Scan for the cell matching the given text and deliver its (x, y) coordinate at center. 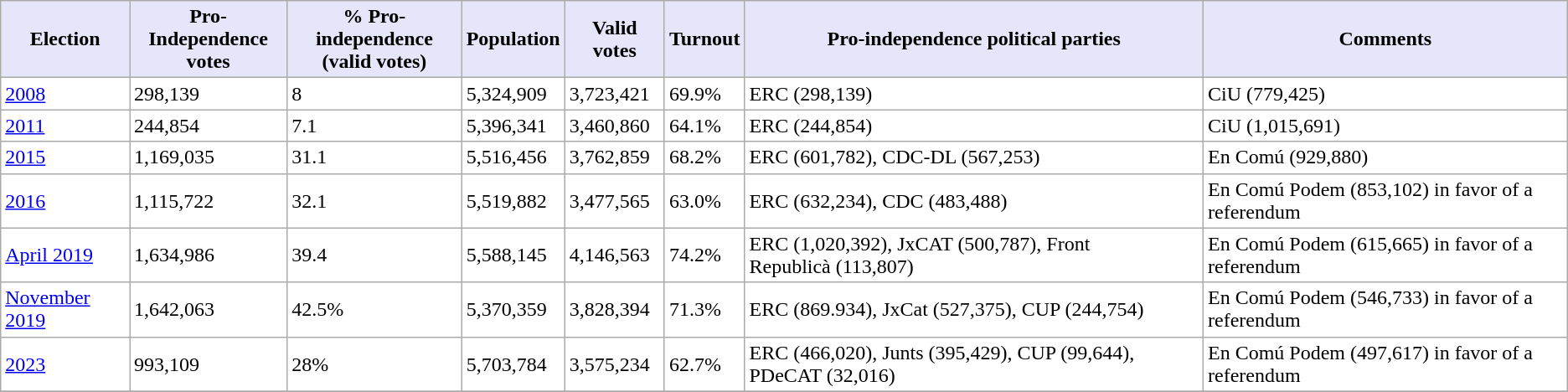
En Comú Podem (853,102) in favor of a referendum (1385, 201)
CiU (1,015,691) (1385, 126)
3,575,234 (615, 364)
2015 (65, 157)
63.0% (704, 201)
Turnout (704, 39)
62.7% (704, 364)
7.1 (374, 126)
1,115,722 (208, 201)
3,828,394 (615, 310)
En Comú Podem (497,617) in favor of a referendum (1385, 364)
ERC (244,854) (974, 126)
En Comú (929,880) (1385, 157)
En Comú Podem (615,665) in favor of a referendum (1385, 255)
ERC (298,139) (974, 94)
ERC (869.934), JxCat (527,375), CUP (244,754) (974, 310)
En Comú Podem (546,733) in favor of a referendum (1385, 310)
5,396,341 (513, 126)
2023 (65, 364)
71.3% (704, 310)
3,762,859 (615, 157)
5,588,145 (513, 255)
993,109 (208, 364)
3,460,860 (615, 126)
1,634,986 (208, 255)
Valid votes (615, 39)
244,854 (208, 126)
% Pro-independence(valid votes) (374, 39)
5,516,456 (513, 157)
3,477,565 (615, 201)
ERC (1,020,392), JxCAT (500,787), Front Republicà (113,807) (974, 255)
April 2019 (65, 255)
298,139 (208, 94)
2016 (65, 201)
1,642,063 (208, 310)
Pro-independence political parties (974, 39)
ERC (601,782), CDC-DL (567,253) (974, 157)
November 2019 (65, 310)
32.1 (374, 201)
2008 (65, 94)
5,703,784 (513, 364)
1,169,035 (208, 157)
69.9% (704, 94)
3,723,421 (615, 94)
39.4 (374, 255)
28% (374, 364)
42.5% (374, 310)
CiU (779,425) (1385, 94)
Election (65, 39)
68.2% (704, 157)
Population (513, 39)
Comments (1385, 39)
5,324,909 (513, 94)
4,146,563 (615, 255)
2011 (65, 126)
5,519,882 (513, 201)
64.1% (704, 126)
8 (374, 94)
74.2% (704, 255)
5,370,359 (513, 310)
ERC (632,234), CDC (483,488) (974, 201)
Pro-Independencevotes (208, 39)
ERC (466,020), Junts (395,429), CUP (99,644), PDeCAT (32,016) (974, 364)
31.1 (374, 157)
